Determine the [x, y] coordinate at the center of the cell enclosing the given text.  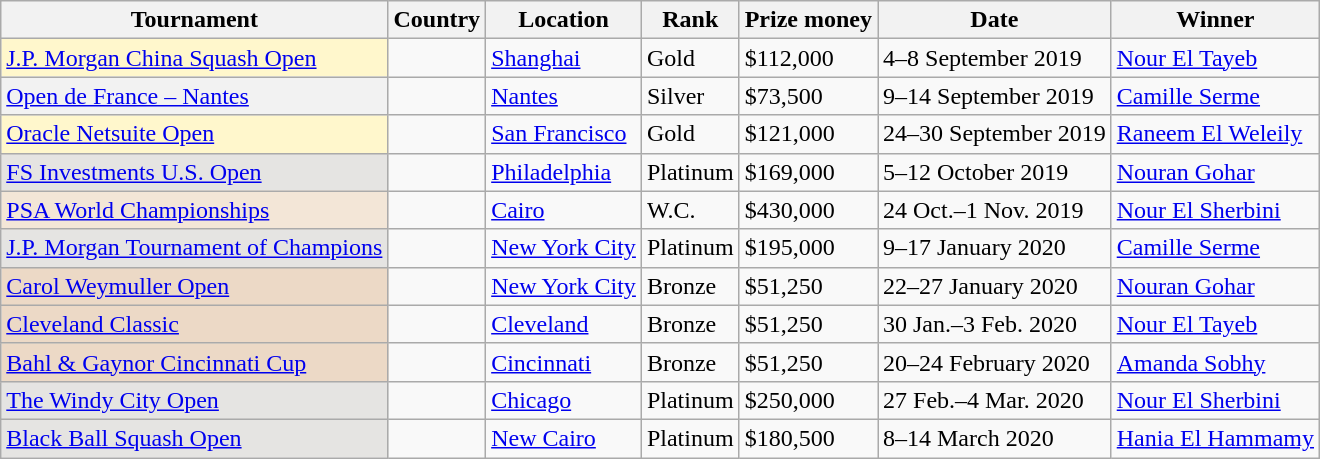
San Francisco [564, 134]
Carol Weymuller Open [194, 286]
J.P. Morgan China Squash Open [194, 58]
Chicago [564, 400]
Tournament [194, 20]
Cleveland Classic [194, 324]
Shanghai [564, 58]
$195,000 [808, 248]
5–12 October 2019 [995, 172]
Prize money [808, 20]
Black Ball Squash Open [194, 438]
8–14 March 2020 [995, 438]
Cincinnati [564, 362]
22–27 January 2020 [995, 286]
Date [995, 20]
Nantes [564, 96]
New Cairo [564, 438]
$430,000 [808, 210]
$112,000 [808, 58]
$250,000 [808, 400]
20–24 February 2020 [995, 362]
Silver [690, 96]
9–14 September 2019 [995, 96]
Cairo [564, 210]
$169,000 [808, 172]
4–8 September 2019 [995, 58]
Oracle Netsuite Open [194, 134]
9–17 January 2020 [995, 248]
$73,500 [808, 96]
$121,000 [808, 134]
24 Oct.–1 Nov. 2019 [995, 210]
Open de France – Nantes [194, 96]
30 Jan.–3 Feb. 2020 [995, 324]
Amanda Sobhy [1215, 362]
Raneem El Weleily [1215, 134]
Winner [1215, 20]
Location [564, 20]
$180,500 [808, 438]
Philadelphia [564, 172]
J.P. Morgan Tournament of Champions [194, 248]
Rank [690, 20]
W.C. [690, 210]
FS Investments U.S. Open [194, 172]
24–30 September 2019 [995, 134]
PSA World Championships [194, 210]
The Windy City Open [194, 400]
Country [437, 20]
Bahl & Gaynor Cincinnati Cup [194, 362]
Cleveland [564, 324]
27 Feb.–4 Mar. 2020 [995, 400]
Hania El Hammamy [1215, 438]
